Return the (X, Y) coordinate for the center point of the cell that contains the specified text.  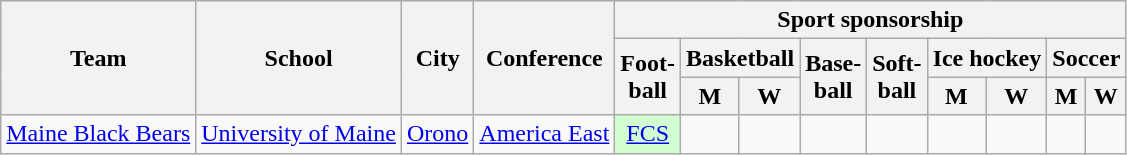
FCS (648, 134)
School (299, 58)
Base-ball (834, 77)
University of Maine (299, 134)
Basketball (740, 58)
Orono (437, 134)
America East (544, 134)
City (437, 58)
Team (98, 58)
Foot-ball (648, 77)
Conference (544, 58)
Soccer (1086, 58)
Soft-ball (897, 77)
Ice hockey (987, 58)
Sport sponsorship (870, 20)
Maine Black Bears (98, 134)
